Locate the cell with the specified text and output its [x, y] center coordinate. 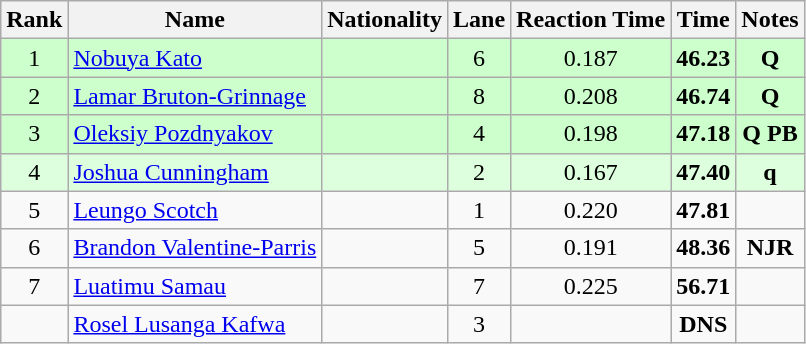
Brandon Valentine-Parris [195, 248]
Notes [770, 20]
0.198 [591, 134]
46.23 [704, 58]
Nobuya Kato [195, 58]
NJR [770, 248]
Lane [478, 20]
Oleksiy Pozdnyakov [195, 134]
48.36 [704, 248]
0.187 [591, 58]
0.208 [591, 96]
Rank [34, 20]
0.191 [591, 248]
56.71 [704, 286]
Name [195, 20]
Nationality [385, 20]
Reaction Time [591, 20]
Lamar Bruton-Grinnage [195, 96]
46.74 [704, 96]
Rosel Lusanga Kafwa [195, 324]
Time [704, 20]
Leungo Scotch [195, 210]
47.40 [704, 172]
0.220 [591, 210]
Q PB [770, 134]
Luatimu Samau [195, 286]
q [770, 172]
Joshua Cunningham [195, 172]
47.18 [704, 134]
0.225 [591, 286]
DNS [704, 324]
8 [478, 96]
0.167 [591, 172]
47.81 [704, 210]
